Return [x, y] of the center of cell containing provided text 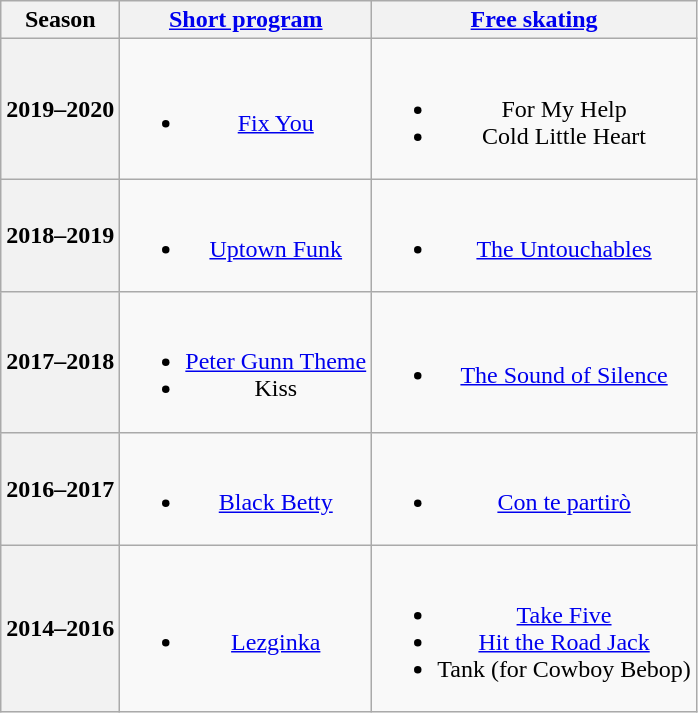
2019–2020 [60, 109]
Free skating [534, 20]
The Sound of Silence [534, 362]
Con te partirò [534, 488]
Peter Gunn Theme Kiss [246, 362]
Lezginka [246, 628]
2018–2019 [60, 236]
Take Five Hit the Road JackTank (for Cowboy Bebop) [534, 628]
Season [60, 20]
2014–2016 [60, 628]
2017–2018 [60, 362]
Uptown Funk [246, 236]
For My Help Cold Little Heart [534, 109]
Fix You [246, 109]
Short program [246, 20]
Black Betty [246, 488]
The Untouchables [534, 236]
2016–2017 [60, 488]
